Detect which cell encompasses the target text, then output its [x, y] center coordinate. 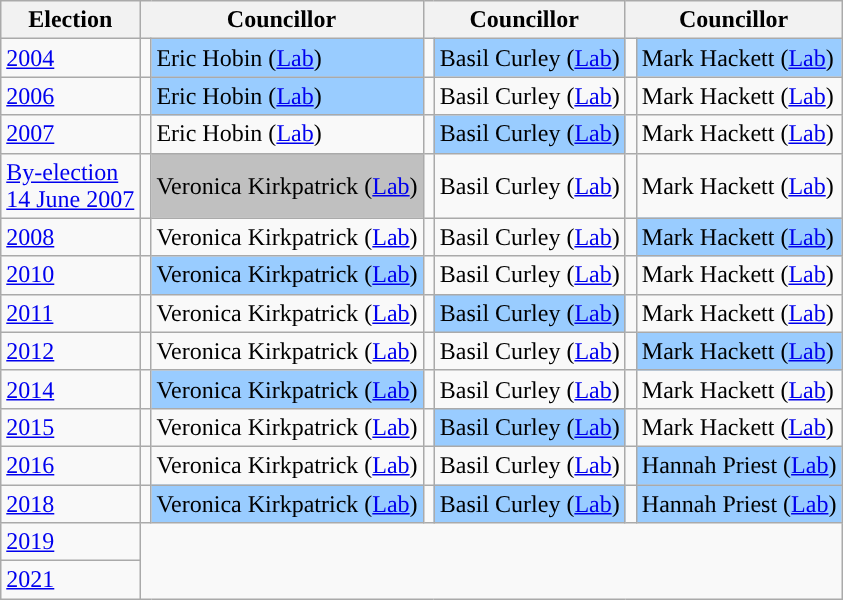
By-election14 June 2007 [70, 186]
2014 [70, 389]
2021 [70, 580]
2016 [70, 465]
2010 [70, 275]
2019 [70, 542]
2015 [70, 427]
2011 [70, 313]
2008 [70, 237]
2012 [70, 351]
2018 [70, 503]
2007 [70, 134]
2006 [70, 96]
2004 [70, 58]
Election [70, 20]
